Provide the [x, y] coordinate of the cell's center where the given text is located.  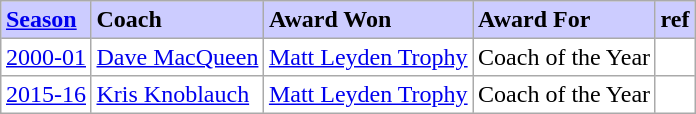
Dave MacQueen [177, 57]
Award For [564, 20]
Award Won [368, 20]
Season [46, 20]
2000-01 [46, 57]
2015-16 [46, 95]
Kris Knoblauch [177, 95]
ref [674, 20]
Coach [177, 20]
